Return the [x, y] coordinate for the center point of the cell that contains the specified text.  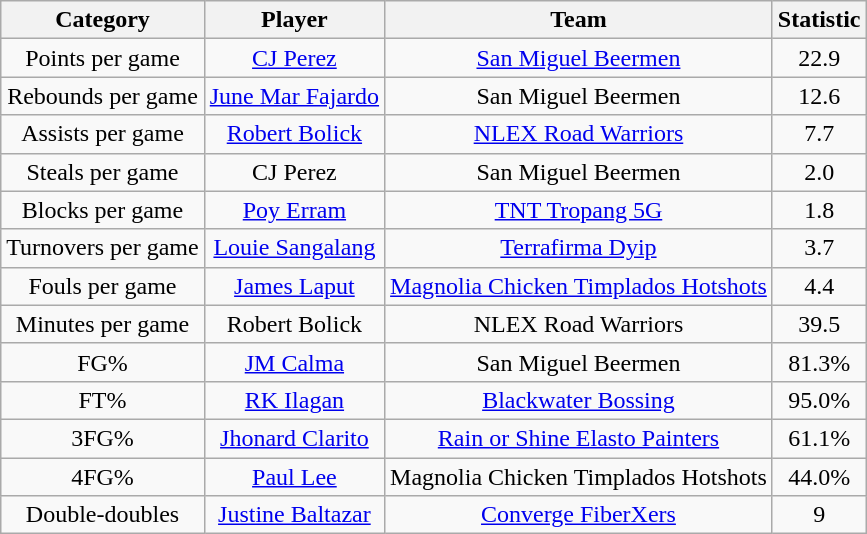
Paul Lee [294, 477]
Poy Erram [294, 210]
Terrafirma Dyip [579, 248]
2.0 [819, 172]
9 [819, 515]
44.0% [819, 477]
Turnovers per game [102, 248]
39.5 [819, 324]
1.8 [819, 210]
Minutes per game [102, 324]
Rebounds per game [102, 96]
JM Calma [294, 362]
Category [102, 20]
Steals per game [102, 172]
12.6 [819, 96]
TNT Tropang 5G [579, 210]
Team [579, 20]
61.1% [819, 438]
95.0% [819, 400]
3FG% [102, 438]
Assists per game [102, 134]
Justine Baltazar [294, 515]
Double-doubles [102, 515]
Rain or Shine Elasto Painters [579, 438]
Converge FiberXers [579, 515]
June Mar Fajardo [294, 96]
FG% [102, 362]
Louie Sangalang [294, 248]
3.7 [819, 248]
4FG% [102, 477]
7.7 [819, 134]
Blackwater Bossing [579, 400]
James Laput [294, 286]
Jhonard Clarito [294, 438]
RK Ilagan [294, 400]
4.4 [819, 286]
Player [294, 20]
22.9 [819, 58]
Blocks per game [102, 210]
Statistic [819, 20]
Fouls per game [102, 286]
FT% [102, 400]
Points per game [102, 58]
81.3% [819, 362]
